Return (X, Y) of the center of cell containing provided text 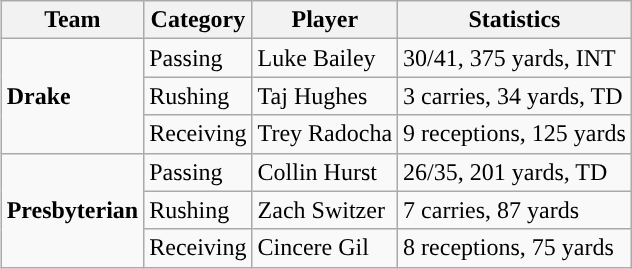
Zach Switzer (325, 210)
Taj Hughes (325, 96)
Category (198, 20)
Trey Radocha (325, 134)
Statistics (515, 20)
Presbyterian (72, 210)
Collin Hurst (325, 172)
Drake (72, 96)
3 carries, 34 yards, TD (515, 96)
26/35, 201 yards, TD (515, 172)
Player (325, 20)
30/41, 375 yards, INT (515, 58)
Cincere Gil (325, 248)
8 receptions, 75 yards (515, 248)
Luke Bailey (325, 58)
9 receptions, 125 yards (515, 134)
Team (72, 20)
7 carries, 87 yards (515, 210)
